Capture the cell that displays the provided text and extract its [x, y] central coordinate. 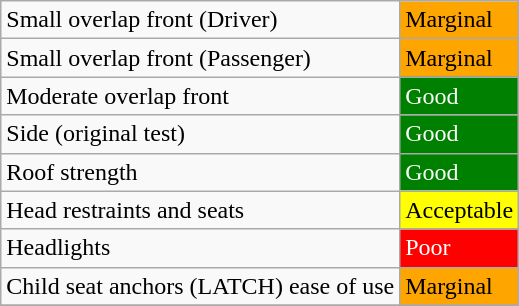
Poor [460, 248]
Moderate overlap front [200, 96]
Headlights [200, 248]
Head restraints and seats [200, 210]
Child seat anchors (LATCH) ease of use [200, 286]
Roof strength [200, 172]
Small overlap front (Passenger) [200, 58]
Acceptable [460, 210]
Small overlap front (Driver) [200, 20]
Side (original test) [200, 134]
